Search for the cell housing the specified text and yield its [x, y] center coordinate. 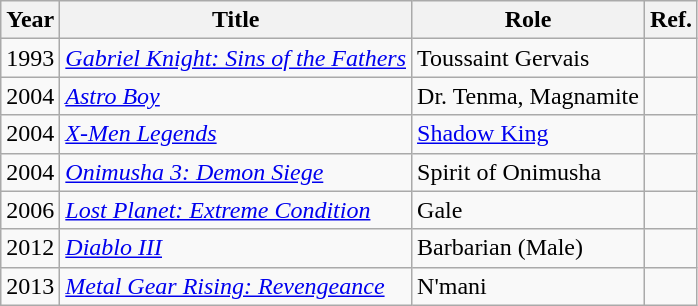
Shadow King [528, 134]
Spirit of Onimusha [528, 172]
Diablo III [236, 248]
2006 [30, 210]
Gabriel Knight: Sins of the Fathers [236, 58]
Metal Gear Rising: Revengeance [236, 286]
Role [528, 20]
Title [236, 20]
1993 [30, 58]
Toussaint Gervais [528, 58]
N'mani [528, 286]
Gale [528, 210]
Astro Boy [236, 96]
Barbarian (Male) [528, 248]
Onimusha 3: Demon Siege [236, 172]
2012 [30, 248]
2013 [30, 286]
Year [30, 20]
X-Men Legends [236, 134]
Lost Planet: Extreme Condition [236, 210]
Dr. Tenma, Magnamite [528, 96]
Ref. [670, 20]
